Detect which cell encompasses the target text, then output its (X, Y) center coordinate. 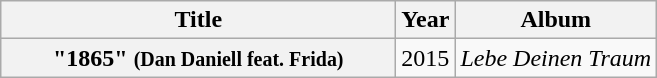
Title (198, 20)
Lebe Deinen Traum (556, 58)
Year (426, 20)
Album (556, 20)
"1865" (Dan Daniell feat. Frida) (198, 58)
2015 (426, 58)
